Detect which cell encompasses the target text, then output its (x, y) center coordinate. 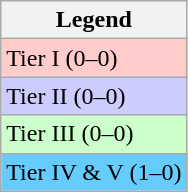
Tier I (0–0) (94, 58)
Tier IV & V (1–0) (94, 172)
Legend (94, 20)
Tier II (0–0) (94, 96)
Tier III (0–0) (94, 134)
